Return (X, Y) of the center of cell containing provided text 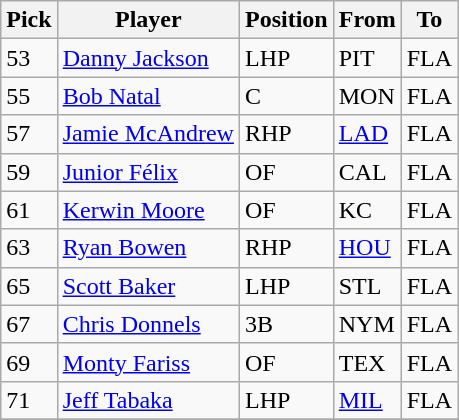
TEX (367, 362)
Kerwin Moore (148, 210)
Monty Fariss (148, 362)
CAL (367, 172)
3B (286, 324)
LAD (367, 134)
Junior Félix (148, 172)
57 (29, 134)
Jeff Tabaka (148, 400)
HOU (367, 248)
Danny Jackson (148, 58)
MIL (367, 400)
Position (286, 20)
Jamie McAndrew (148, 134)
KC (367, 210)
Pick (29, 20)
Ryan Bowen (148, 248)
C (286, 96)
Player (148, 20)
71 (29, 400)
55 (29, 96)
From (367, 20)
61 (29, 210)
To (429, 20)
Chris Donnels (148, 324)
65 (29, 286)
59 (29, 172)
53 (29, 58)
MON (367, 96)
NYM (367, 324)
69 (29, 362)
STL (367, 286)
Bob Natal (148, 96)
67 (29, 324)
Scott Baker (148, 286)
63 (29, 248)
PIT (367, 58)
